Return (X, Y) of the center of cell containing provided text 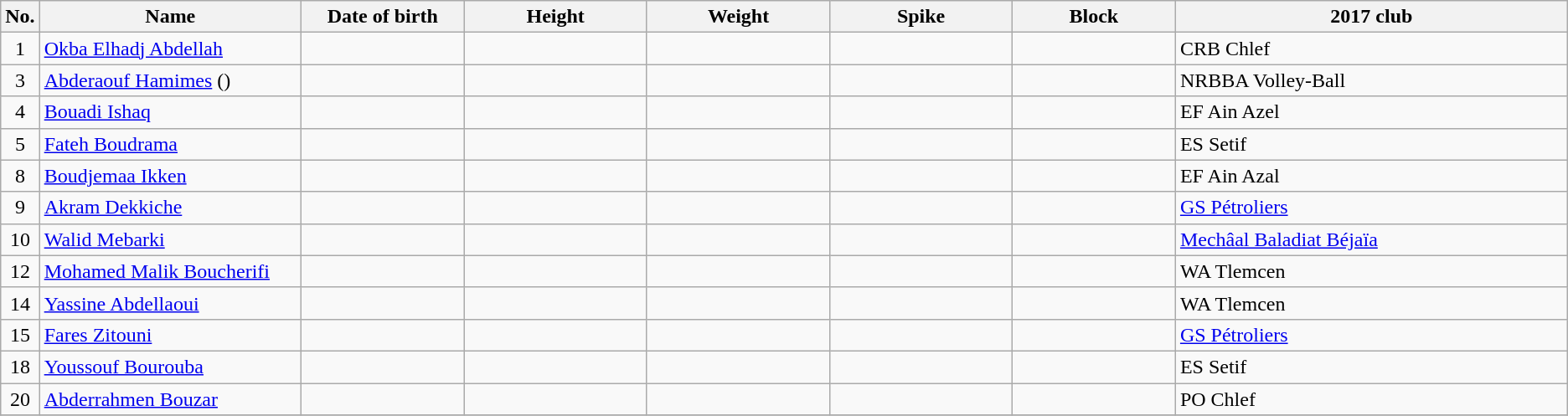
10 (20, 239)
3 (20, 80)
Weight (738, 17)
Akram Dekkiche (170, 208)
Height (555, 17)
Boudjemaa Ikken (170, 176)
Youssouf Bourouba (170, 367)
5 (20, 144)
NRBBA Volley-Ball (1371, 80)
2017 club (1371, 17)
20 (20, 399)
Yassine Abdellaoui (170, 303)
Walid Mebarki (170, 239)
4 (20, 112)
Name (170, 17)
Mohamed Malik Boucherifi (170, 271)
Spike (921, 17)
Abderaouf Hamimes () (170, 80)
Abderrahmen Bouzar (170, 399)
18 (20, 367)
15 (20, 335)
Block (1094, 17)
Mechâal Baladiat Béjaïa (1371, 239)
1 (20, 49)
9 (20, 208)
12 (20, 271)
Fateh Boudrama (170, 144)
CRB Chlef (1371, 49)
8 (20, 176)
EF Ain Azel (1371, 112)
Fares Zitouni (170, 335)
14 (20, 303)
Bouadi Ishaq (170, 112)
PO Chlef (1371, 399)
EF Ain Azal (1371, 176)
Date of birth (382, 17)
Okba Elhadj Abdellah (170, 49)
No. (20, 17)
